Return the [x, y] coordinate for the center point of the cell that contains the specified text.  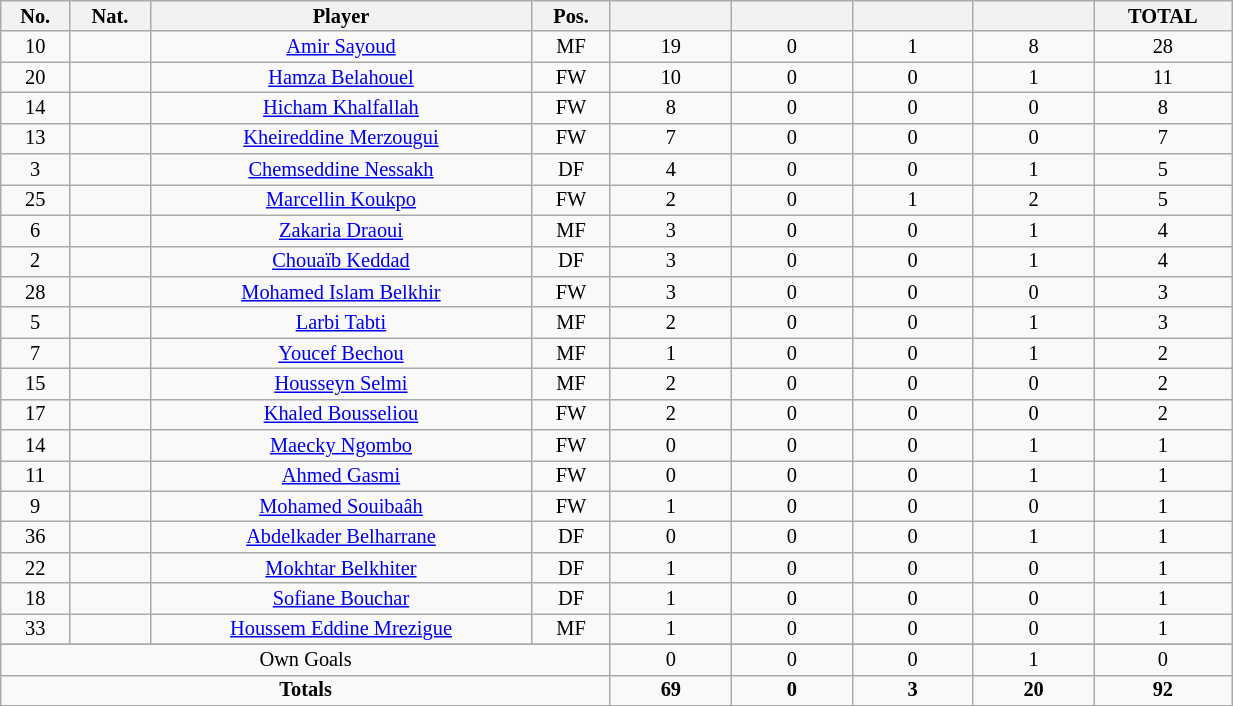
18 [36, 598]
Sofiane Bouchar [340, 598]
Marcellin Koukpo [340, 200]
Youcef Bechou [340, 354]
9 [36, 506]
Mohamed Islam Belkhir [340, 292]
Player [340, 16]
13 [36, 138]
TOTAL [1163, 16]
Zakaria Draoui [340, 230]
Ahmed Gasmi [340, 476]
Amir Sayoud [340, 46]
Nat. [110, 16]
36 [36, 538]
Houssem Eddine Mrezigue [340, 628]
Khaled Bousseliou [340, 414]
Mohamed Souibaâh [340, 506]
6 [36, 230]
25 [36, 200]
Abdelkader Belharrane [340, 538]
Hicham Khalfallah [340, 108]
No. [36, 16]
33 [36, 628]
92 [1163, 690]
Mokhtar Belkhiter [340, 568]
Larbi Tabti [340, 322]
15 [36, 384]
Housseyn Selmi [340, 384]
19 [670, 46]
Chemseddine Nessakh [340, 170]
22 [36, 568]
Kheireddine Merzougui [340, 138]
Own Goals [306, 660]
Hamza Belahouel [340, 78]
Maecky Ngombo [340, 446]
Totals [306, 690]
17 [36, 414]
Pos. [572, 16]
Chouaïb Keddad [340, 262]
69 [670, 690]
